For the text-containing cell, return its midpoint in (x, y) coordinate format. 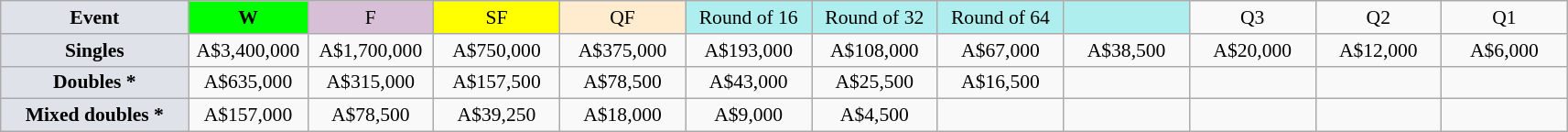
Doubles * (95, 82)
A$6,000 (1505, 50)
F (371, 17)
Round of 32 (874, 17)
A$193,000 (749, 50)
Q1 (1505, 17)
A$157,500 (497, 82)
A$20,000 (1252, 50)
A$1,700,000 (371, 50)
Event (95, 17)
A$157,000 (248, 115)
Round of 16 (749, 17)
A$12,000 (1379, 50)
A$43,000 (749, 82)
W (248, 17)
Mixed doubles * (95, 115)
Q2 (1379, 17)
A$9,000 (749, 115)
A$375,000 (622, 50)
A$750,000 (497, 50)
A$38,500 (1127, 50)
Q3 (1252, 17)
A$635,000 (248, 82)
A$3,400,000 (248, 50)
SF (497, 17)
A$18,000 (622, 115)
A$4,500 (874, 115)
A$39,250 (497, 115)
Singles (95, 50)
QF (622, 17)
A$16,500 (1000, 82)
A$25,500 (874, 82)
A$315,000 (371, 82)
A$67,000 (1000, 50)
Round of 64 (1000, 17)
A$108,000 (874, 50)
